Locate the cell with the specified text and output its [X, Y] center coordinate. 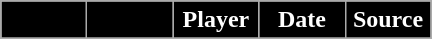
Player [216, 20]
Source [388, 20]
Date [302, 20]
